Search for the cell housing the specified text and yield its (x, y) center coordinate. 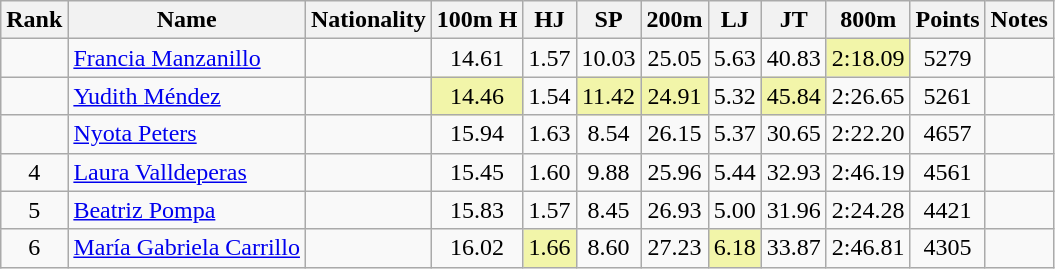
Name (187, 20)
1.60 (550, 172)
4 (34, 172)
4421 (948, 210)
JT (794, 20)
15.94 (477, 134)
6 (34, 248)
María Gabriela Carrillo (187, 248)
1.54 (550, 96)
31.96 (794, 210)
Nyota Peters (187, 134)
Yudith Méndez (187, 96)
15.45 (477, 172)
2:46.81 (868, 248)
9.88 (608, 172)
4305 (948, 248)
27.23 (674, 248)
Rank (34, 20)
Notes (1019, 20)
1.63 (550, 134)
800m (868, 20)
Francia Manzanillo (187, 58)
8.54 (608, 134)
100m H (477, 20)
5.44 (734, 172)
4657 (948, 134)
11.42 (608, 96)
5.37 (734, 134)
5.00 (734, 210)
15.83 (477, 210)
8.60 (608, 248)
10.03 (608, 58)
4561 (948, 172)
1.66 (550, 248)
25.05 (674, 58)
24.91 (674, 96)
2:46.19 (868, 172)
Laura Valldeperas (187, 172)
5.63 (734, 58)
2:22.20 (868, 134)
6.18 (734, 248)
5279 (948, 58)
5 (34, 210)
14.46 (477, 96)
40.83 (794, 58)
200m (674, 20)
33.87 (794, 248)
Beatriz Pompa (187, 210)
8.45 (608, 210)
26.15 (674, 134)
26.93 (674, 210)
2:18.09 (868, 58)
Nationality (368, 20)
LJ (734, 20)
SP (608, 20)
32.93 (794, 172)
45.84 (794, 96)
Points (948, 20)
5261 (948, 96)
16.02 (477, 248)
14.61 (477, 58)
5.32 (734, 96)
25.96 (674, 172)
2:24.28 (868, 210)
30.65 (794, 134)
HJ (550, 20)
2:26.65 (868, 96)
